Provide the [x, y] coordinate of the cell's center where the given text is located.  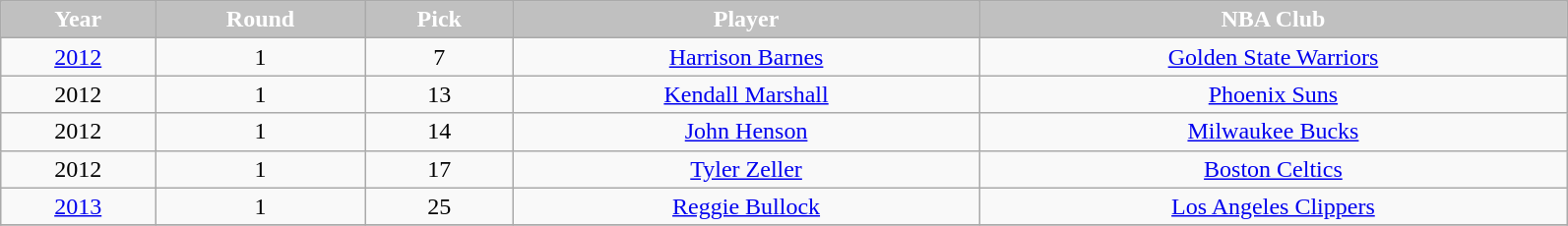
Boston Celtics [1274, 169]
14 [439, 132]
Harrison Barnes [746, 57]
Phoenix Suns [1274, 94]
Pick [439, 20]
13 [439, 94]
Tyler Zeller [746, 169]
17 [439, 169]
Round [261, 20]
Golden State Warriors [1274, 57]
2013 [79, 206]
Milwaukee Bucks [1274, 132]
7 [439, 57]
Reggie Bullock [746, 206]
Kendall Marshall [746, 94]
25 [439, 206]
NBA Club [1274, 20]
Player [746, 20]
John Henson [746, 132]
Year [79, 20]
Los Angeles Clippers [1274, 206]
